Provide the [x, y] coordinate of the cell's center where the given text is located.  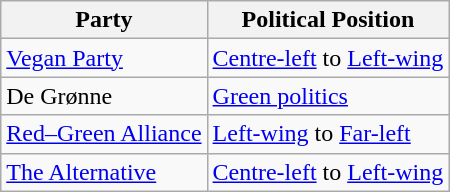
De Grønne [104, 96]
Party [104, 20]
Green politics [328, 96]
Political Position [328, 20]
Vegan Party [104, 58]
Red–Green Alliance [104, 134]
The Alternative [104, 172]
Left-wing to Far-left [328, 134]
